Output the [x, y] coordinate of the center of the cell containing the given text.  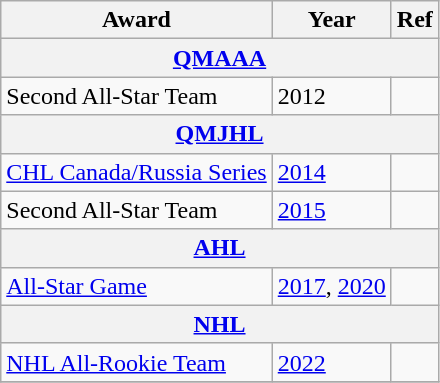
NHL [220, 324]
Ref [414, 20]
CHL Canada/Russia Series [136, 172]
All-Star Game [136, 286]
QMJHL [220, 134]
Year [332, 20]
2017, 2020 [332, 286]
2015 [332, 210]
QMAAA [220, 58]
AHL [220, 248]
2012 [332, 96]
2022 [332, 362]
NHL All-Rookie Team [136, 362]
Award [136, 20]
2014 [332, 172]
